Pinpoint the cell where the given text exists, returning its [x, y] midpoint coordinate. 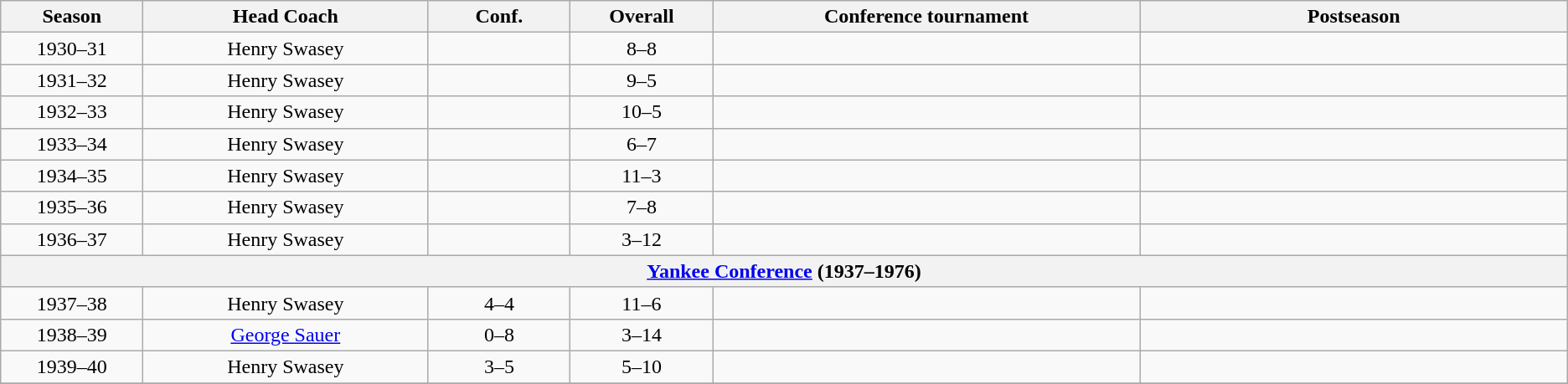
6–7 [642, 144]
1931–32 [72, 80]
1939–40 [72, 366]
Yankee Conference (1937–1976) [784, 271]
7–8 [642, 207]
8–8 [642, 49]
1937–38 [72, 303]
1935–36 [72, 207]
9–5 [642, 80]
1934–35 [72, 176]
5–10 [642, 366]
3–14 [642, 335]
Conf. [499, 17]
10–5 [642, 112]
11–6 [642, 303]
1938–39 [72, 335]
1930–31 [72, 49]
1936–37 [72, 239]
Postseason [1354, 17]
4–4 [499, 303]
Conference tournament [926, 17]
1932–33 [72, 112]
3–5 [499, 366]
1933–34 [72, 144]
Head Coach [286, 17]
11–3 [642, 176]
Season [72, 17]
Overall [642, 17]
0–8 [499, 335]
George Sauer [286, 335]
3–12 [642, 239]
